Output the (X, Y) coordinate of the center of the cell containing the given text.  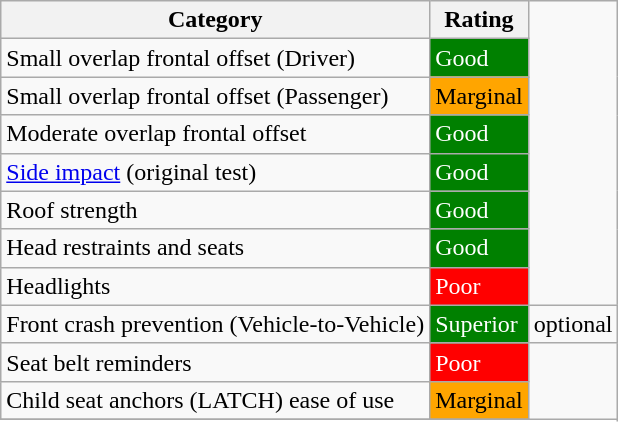
optional (573, 324)
Superior (480, 324)
Child seat anchors (LATCH) ease of use (216, 400)
Seat belt reminders (216, 362)
Rating (480, 20)
Roof strength (216, 210)
Moderate overlap frontal offset (216, 134)
Small overlap frontal offset (Passenger) (216, 96)
Headlights (216, 286)
Head restraints and seats (216, 248)
Small overlap frontal offset (Driver) (216, 58)
Side impact (original test) (216, 172)
Front crash prevention (Vehicle-to-Vehicle) (216, 324)
Category (216, 20)
